Find where the given text appears and provide that cell's center as (x, y) coordinate. 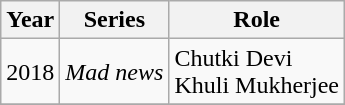
2018 (30, 72)
Series (114, 20)
Mad news (114, 72)
Year (30, 20)
Role (257, 20)
Chutki Devi Khuli Mukherjee (257, 72)
